Detect which cell encompasses the target text, then output its [x, y] center coordinate. 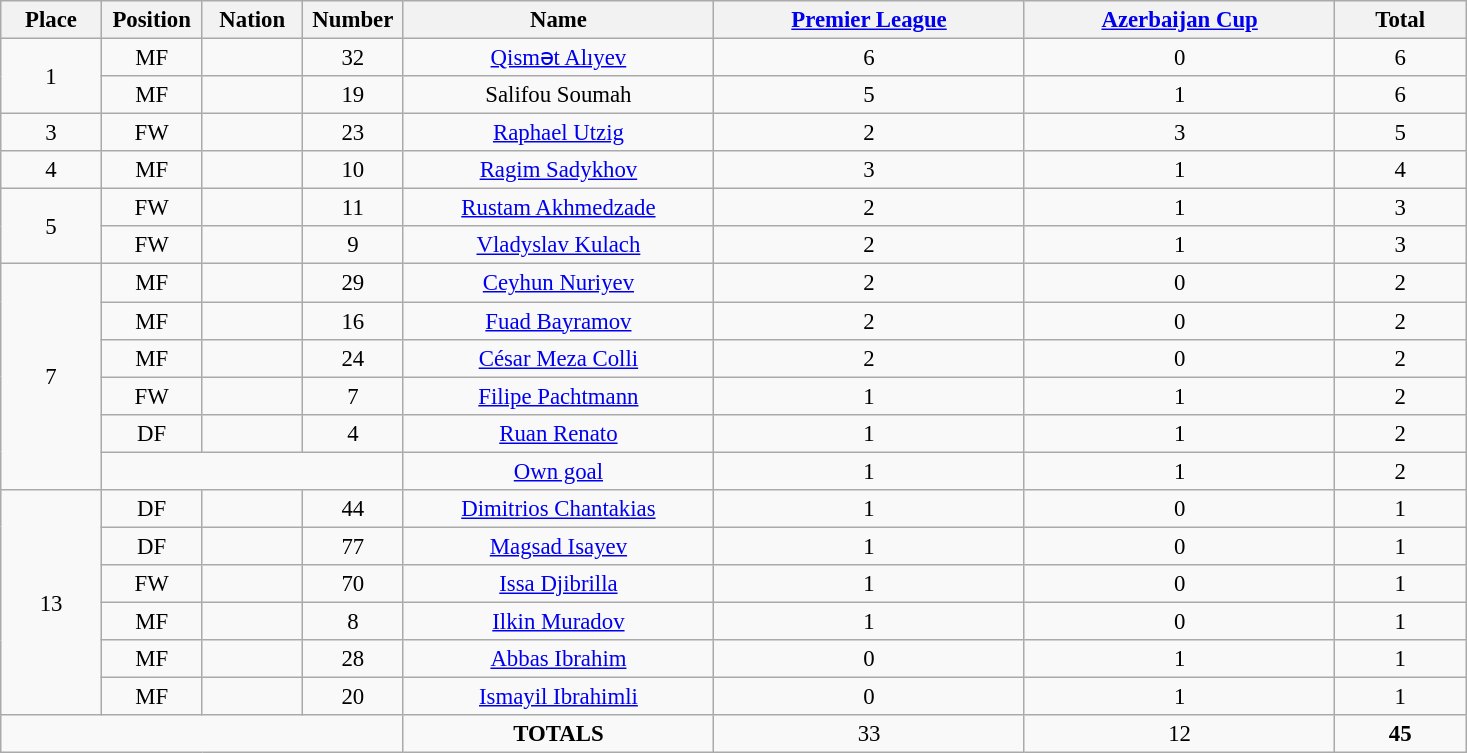
Vladyslav Kulach [558, 245]
Dimitrios Chantakias [558, 509]
23 [354, 133]
70 [354, 584]
12 [1180, 734]
Raphael Utzig [558, 133]
Salifou Soumah [558, 95]
16 [354, 321]
11 [354, 208]
44 [354, 509]
Filipe Pachtmann [558, 396]
24 [354, 358]
32 [354, 58]
9 [354, 245]
Ilkin Muradov [558, 621]
Ceyhun Nuriyev [558, 283]
8 [354, 621]
33 [870, 734]
Total [1400, 20]
Position [152, 20]
Name [558, 20]
TOTALS [558, 734]
29 [354, 283]
Number [354, 20]
Qismət Alıyev [558, 58]
10 [354, 170]
Ismayil Ibrahimli [558, 697]
Ruan Renato [558, 433]
Rustam Akhmedzade [558, 208]
77 [354, 546]
Abbas Ibrahim [558, 659]
Issa Djibrilla [558, 584]
Azerbaijan Cup [1180, 20]
Fuad Bayramov [558, 321]
César Meza Colli [558, 358]
Magsad Isayev [558, 546]
28 [354, 659]
13 [52, 603]
Ragim Sadykhov [558, 170]
45 [1400, 734]
Nation [252, 20]
Place [52, 20]
19 [354, 95]
20 [354, 697]
Own goal [558, 471]
Premier League [870, 20]
